Output the (X, Y) coordinate of the center of the cell containing the given text.  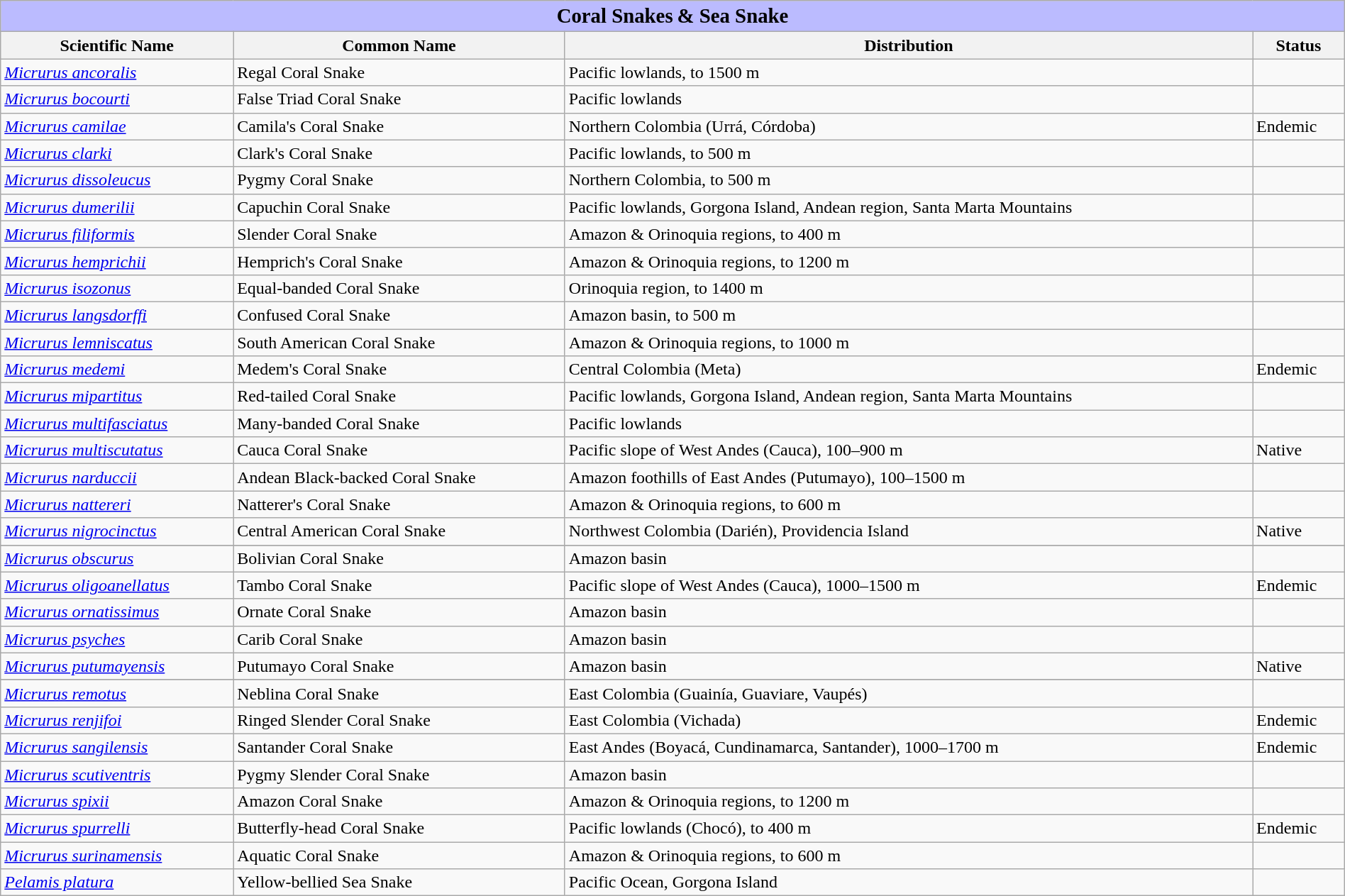
South American Coral Snake (399, 343)
Micrurus putumayensis (117, 666)
Orinoquia region, to 1400 m (908, 288)
Coral Snakes & Sea Snake (672, 16)
Butterfly-head Coral Snake (399, 829)
Andean Black-backed Coral Snake (399, 477)
Micrurus scutiventris (117, 774)
East Colombia (Vichada) (908, 720)
Red-tailed Coral Snake (399, 397)
Tambo Coral Snake (399, 585)
Micrurus filiformis (117, 234)
Pacific Ocean, Gorgona Island (908, 883)
Micrurus nigrocinctus (117, 531)
Micrurus medemi (117, 370)
Micrurus camilae (117, 126)
Pelamis platura (117, 883)
Regal Coral Snake (399, 72)
Micrurus langsdorffi (117, 315)
Natterer's Coral Snake (399, 504)
Aquatic Coral Snake (399, 856)
Santander Coral Snake (399, 747)
Micrurus renjifoi (117, 720)
Amazon foothills of East Andes (Putumayo), 100–1500 m (908, 477)
Carib Coral Snake (399, 639)
Micrurus multiscutatus (117, 450)
Distribution (908, 45)
Pacific lowlands (Chocó), to 400 m (908, 829)
Equal-banded Coral Snake (399, 288)
Micrurus multifasciatus (117, 424)
Micrurus nattereri (117, 504)
East Colombia (Guainía, Guaviare, Vaupés) (908, 693)
Northwest Colombia (Darién), Providencia Island (908, 531)
Micrurus clarki (117, 153)
Cauca Coral Snake (399, 450)
Ornate Coral Snake (399, 612)
Bolivian Coral Snake (399, 558)
Status (1299, 45)
Central Colombia (Meta) (908, 370)
Central American Coral Snake (399, 531)
Micrurus lemniscatus (117, 343)
Neblina Coral Snake (399, 693)
Micrurus obscurus (117, 558)
East Andes (Boyacá, Cundinamarca, Santander), 1000–1700 m (908, 747)
Northern Colombia, to 500 m (908, 180)
Amazon & Orinoquia regions, to 1000 m (908, 343)
Amazon basin, to 500 m (908, 315)
Micrurus sangilensis (117, 747)
Micrurus ornatissimus (117, 612)
Pacific slope of West Andes (Cauca), 100–900 m (908, 450)
Northern Colombia (Urrá, Córdoba) (908, 126)
Micrurus narduccii (117, 477)
Micrurus ancoralis (117, 72)
Yellow-bellied Sea Snake (399, 883)
Many-banded Coral Snake (399, 424)
Micrurus bocourti (117, 99)
Camila's Coral Snake (399, 126)
False Triad Coral Snake (399, 99)
Pygmy Slender Coral Snake (399, 774)
Capuchin Coral Snake (399, 207)
Pygmy Coral Snake (399, 180)
Micrurus remotus (117, 693)
Slender Coral Snake (399, 234)
Ringed Slender Coral Snake (399, 720)
Micrurus spixii (117, 802)
Micrurus dumerilii (117, 207)
Scientific Name (117, 45)
Hemprich's Coral Snake (399, 261)
Amazon Coral Snake (399, 802)
Clark's Coral Snake (399, 153)
Pacific lowlands, to 500 m (908, 153)
Micrurus isozonus (117, 288)
Micrurus spurrelli (117, 829)
Common Name (399, 45)
Pacific slope of West Andes (Cauca), 1000–1500 m (908, 585)
Amazon & Orinoquia regions, to 400 m (908, 234)
Micrurus hemprichii (117, 261)
Confused Coral Snake (399, 315)
Micrurus oligoanellatus (117, 585)
Putumayo Coral Snake (399, 666)
Micrurus psyches (117, 639)
Pacific lowlands, to 1500 m (908, 72)
Micrurus surinamensis (117, 856)
Micrurus dissoleucus (117, 180)
Micrurus mipartitus (117, 397)
Medem's Coral Snake (399, 370)
